Determine the [x, y] coordinate at the center of the cell enclosing the given text.  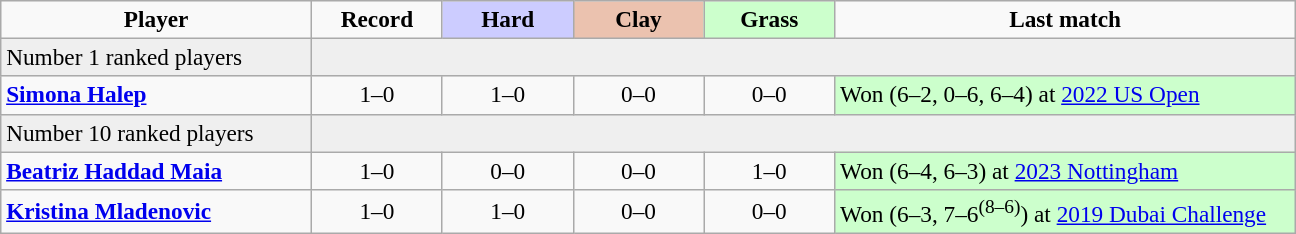
Beatriz Haddad Maia [156, 170]
Won (6–3, 7–6(8–6)) at 2019 Dubai Challenge [1066, 211]
Hard [508, 19]
Won (6–4, 6–3) at 2023 Nottingham [1066, 170]
Player [156, 19]
Simona Halep [156, 95]
Clay [638, 19]
Number 10 ranked players [156, 133]
Last match [1066, 19]
Kristina Mladenovic [156, 211]
Won (6–2, 0–6, 6–4) at 2022 US Open [1066, 95]
Number 1 ranked players [156, 57]
Record [378, 19]
Grass [770, 19]
